Extract the [x, y] coordinate from the center of the cell holding the provided text.  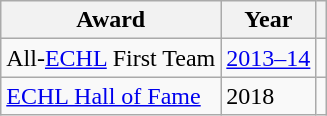
2018 [268, 96]
All-ECHL First Team [111, 58]
2013–14 [268, 58]
Award [111, 20]
ECHL Hall of Fame [111, 96]
Year [268, 20]
